Output the [X, Y] coordinate of the center of the cell containing the given text.  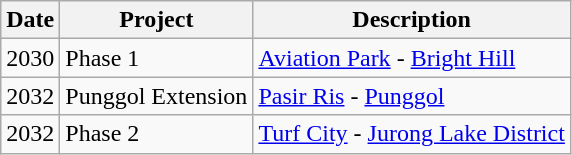
Phase 2 [156, 134]
Aviation Park - Bright Hill [412, 58]
Date [30, 20]
Turf City - Jurong Lake District [412, 134]
Description [412, 20]
Project [156, 20]
Punggol Extension [156, 96]
Pasir Ris - Punggol [412, 96]
2030 [30, 58]
Phase 1 [156, 58]
